Detect which cell encompasses the target text, then output its (X, Y) center coordinate. 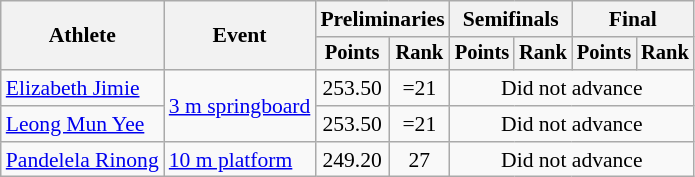
Elizabeth Jimie (82, 88)
Semifinals (511, 19)
Athlete (82, 36)
Final (633, 19)
3 m springboard (240, 106)
Leong Mun Yee (82, 124)
Preliminaries (382, 19)
Event (240, 36)
